Provide the [x, y] coordinate of the cell's center where the given text is located.  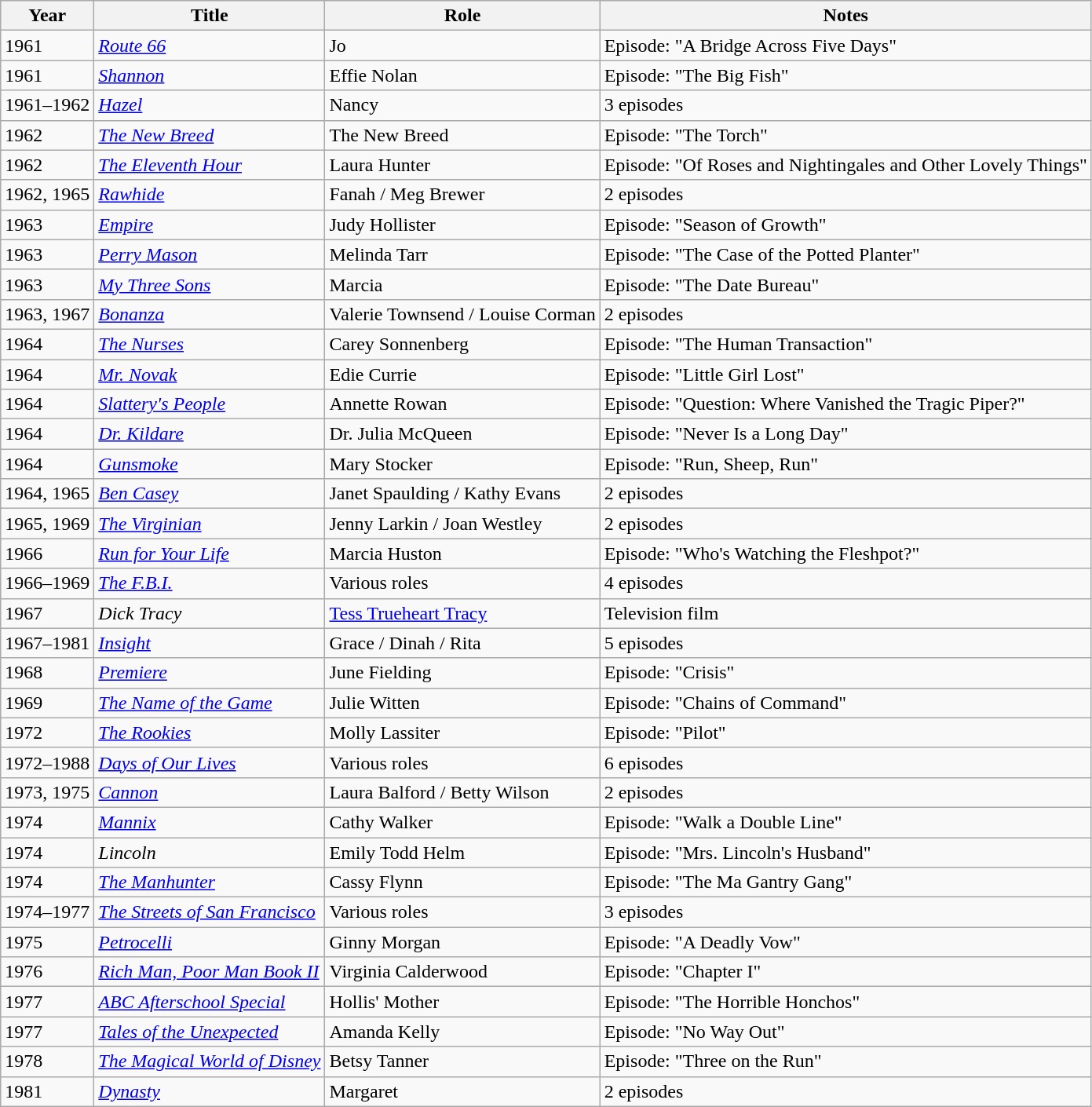
Episode: "Mrs. Lincoln's Husband" [845, 852]
Fanah / Meg Brewer [462, 195]
1966–1969 [47, 583]
Gunsmoke [210, 464]
1963, 1967 [47, 314]
Episode: "Season of Growth" [845, 225]
Premiere [210, 673]
Tess Trueheart Tracy [462, 613]
Perry Mason [210, 254]
Carey Sonnenberg [462, 344]
Hollis' Mother [462, 1002]
Lincoln [210, 852]
Episode: "A Bridge Across Five Days" [845, 46]
1974–1977 [47, 912]
Television film [845, 613]
Betsy Tanner [462, 1061]
Molly Lassiter [462, 733]
Episode: "The Date Bureau" [845, 284]
1966 [47, 553]
1967–1981 [47, 643]
Edie Currie [462, 374]
The Manhunter [210, 882]
Valerie Townsend / Louise Corman [462, 314]
The F.B.I. [210, 583]
Run for Your Life [210, 553]
4 episodes [845, 583]
June Fielding [462, 673]
Laura Hunter [462, 165]
1978 [47, 1061]
Days of Our Lives [210, 762]
Year [47, 16]
1964, 1965 [47, 494]
Annette Rowan [462, 404]
1975 [47, 942]
Judy Hollister [462, 225]
Petrocelli [210, 942]
The Streets of San Francisco [210, 912]
Rawhide [210, 195]
1973, 1975 [47, 792]
Amanda Kelly [462, 1032]
Cannon [210, 792]
Marcia Huston [462, 553]
1972–1988 [47, 762]
Empire [210, 225]
Rich Man, Poor Man Book II [210, 972]
Episode: "Who's Watching the Fleshpot?" [845, 553]
Shannon [210, 75]
Episode: "A Deadly Vow" [845, 942]
Episode: "The Human Transaction" [845, 344]
Janet Spaulding / Kathy Evans [462, 494]
Episode: "Run, Sheep, Run" [845, 464]
Margaret [462, 1091]
Episode: "The Case of the Potted Planter" [845, 254]
The Rookies [210, 733]
6 episodes [845, 762]
The Name of the Game [210, 703]
Marcia [462, 284]
1969 [47, 703]
ABC Afterschool Special [210, 1002]
1976 [47, 972]
Cathy Walker [462, 822]
Title [210, 16]
Insight [210, 643]
Dynasty [210, 1091]
Hazel [210, 105]
Episode: "Pilot" [845, 733]
Episode: "Chains of Command" [845, 703]
Episode: "The Big Fish" [845, 75]
Ben Casey [210, 494]
Episode: "Walk a Double Line" [845, 822]
Effie Nolan [462, 75]
1961–1962 [47, 105]
Nancy [462, 105]
Episode: "Question: Where Vanished the Tragic Piper?" [845, 404]
Episode: "Never Is a Long Day" [845, 434]
Mannix [210, 822]
Route 66 [210, 46]
Laura Balford / Betty Wilson [462, 792]
Emily Todd Helm [462, 852]
Slattery's People [210, 404]
The Nurses [210, 344]
Dr. Kildare [210, 434]
Ginny Morgan [462, 942]
Episode: "Little Girl Lost" [845, 374]
The Magical World of Disney [210, 1061]
Mr. Novak [210, 374]
Episode: "The Ma Gantry Gang" [845, 882]
Role [462, 16]
1967 [47, 613]
1965, 1969 [47, 524]
Episode: "Chapter I" [845, 972]
1962, 1965 [47, 195]
Episode: "The Horrible Honchos" [845, 1002]
Jo [462, 46]
Dr. Julia McQueen [462, 434]
Julie Witten [462, 703]
Jenny Larkin / Joan Westley [462, 524]
1968 [47, 673]
Episode: "Crisis" [845, 673]
Virginia Calderwood [462, 972]
Episode: "The Torch" [845, 135]
Melinda Tarr [462, 254]
Cassy Flynn [462, 882]
Episode: "No Way Out" [845, 1032]
1981 [47, 1091]
Grace / Dinah / Rita [462, 643]
1972 [47, 733]
Dick Tracy [210, 613]
Tales of the Unexpected [210, 1032]
Bonanza [210, 314]
My Three Sons [210, 284]
5 episodes [845, 643]
The Virginian [210, 524]
The Eleventh Hour [210, 165]
Notes [845, 16]
Episode: "Three on the Run" [845, 1061]
Mary Stocker [462, 464]
Episode: "Of Roses and Nightingales and Other Lovely Things" [845, 165]
